Detect which cell encompasses the target text, then output its [X, Y] center coordinate. 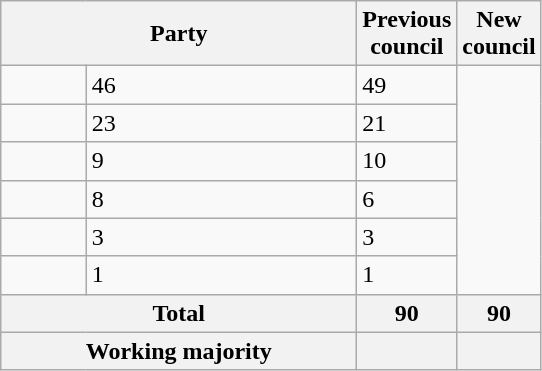
8 [222, 199]
Total [179, 313]
New council [499, 34]
23 [222, 123]
49 [407, 85]
Party [179, 34]
10 [407, 161]
21 [407, 123]
6 [407, 199]
9 [222, 161]
Previous council [407, 34]
Working majority [179, 351]
46 [222, 85]
